Provide the (X, Y) coordinate of the cell's center where the given text is located.  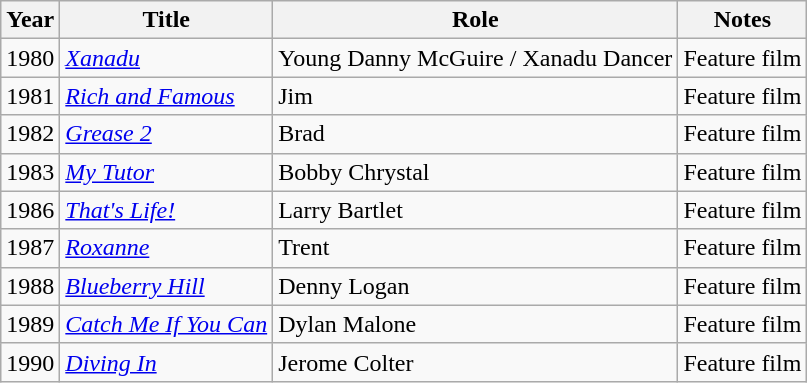
That's Life! (166, 210)
Bobby Chrystal (476, 172)
Notes (742, 20)
1988 (30, 286)
1986 (30, 210)
1987 (30, 248)
Denny Logan (476, 286)
Dylan Malone (476, 324)
My Tutor (166, 172)
Blueberry Hill (166, 286)
1982 (30, 134)
1989 (30, 324)
Young Danny McGuire / Xanadu Dancer (476, 58)
Role (476, 20)
Brad (476, 134)
Catch Me If You Can (166, 324)
Larry Bartlet (476, 210)
1981 (30, 96)
Title (166, 20)
1990 (30, 362)
Roxanne (166, 248)
Jim (476, 96)
Jerome Colter (476, 362)
Grease 2 (166, 134)
Trent (476, 248)
Year (30, 20)
1980 (30, 58)
Rich and Famous (166, 96)
Diving In (166, 362)
1983 (30, 172)
Xanadu (166, 58)
